Capture the cell that displays the provided text and extract its (x, y) central coordinate. 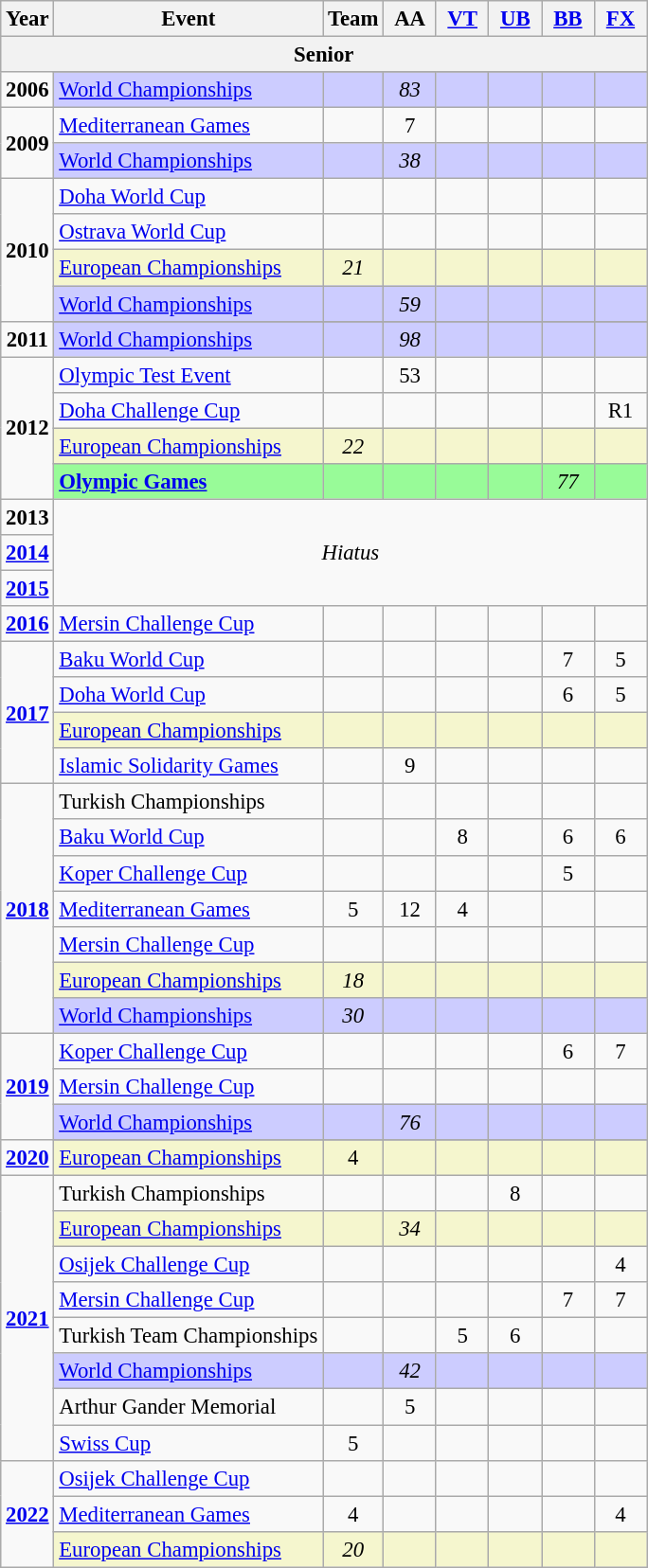
Doha Challenge Cup (189, 410)
2022 (27, 1513)
Event (189, 19)
30 (353, 1016)
38 (410, 161)
BB (568, 19)
83 (410, 90)
2017 (27, 713)
Olympic Test Event (189, 375)
22 (353, 446)
2021 (27, 1318)
2013 (27, 517)
21 (353, 268)
Arthur Gander Memorial (189, 1407)
Swiss Cup (189, 1443)
2006 (27, 90)
76 (410, 1122)
2011 (27, 339)
20 (353, 1549)
2018 (27, 909)
2015 (27, 588)
2016 (27, 624)
12 (410, 909)
Senior (324, 55)
2009 (27, 144)
2014 (27, 553)
34 (410, 1229)
Olympic Games (189, 482)
77 (568, 482)
UB (515, 19)
Hiatus (351, 553)
2010 (27, 250)
2020 (27, 1158)
FX (621, 19)
AA (410, 19)
Ostrava World Cup (189, 232)
2012 (27, 428)
Team (353, 19)
Year (27, 19)
42 (410, 1372)
53 (410, 375)
R1 (621, 410)
VT (462, 19)
Islamic Solidarity Games (189, 766)
98 (410, 339)
18 (353, 980)
Turkish Team Championships (189, 1336)
9 (410, 766)
59 (410, 304)
2019 (27, 1087)
